Return the [X, Y] coordinate for the center point of the cell that contains the specified text.  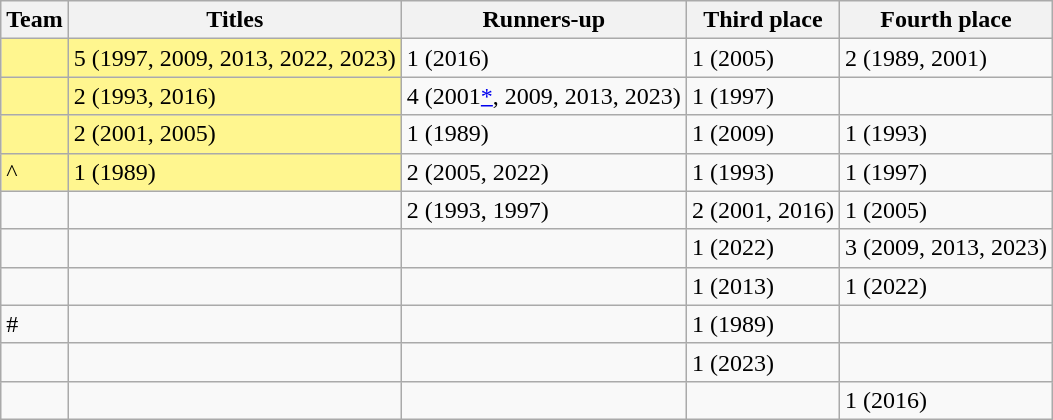
^ [35, 172]
1 (2013) [762, 286]
1 (2009) [762, 134]
2 (2001, 2005) [234, 134]
2 (1993, 1997) [544, 210]
4 (2001*, 2009, 2013, 2023) [544, 96]
Team [35, 20]
2 (2001, 2016) [762, 210]
2 (1993, 2016) [234, 96]
2 (2005, 2022) [544, 172]
3 (2009, 2013, 2023) [946, 248]
1 (2023) [762, 362]
Runners-up [544, 20]
5 (1997, 2009, 2013, 2022, 2023) [234, 58]
2 (1989, 2001) [946, 58]
Titles [234, 20]
Fourth place [946, 20]
Third place [762, 20]
# [35, 324]
